Provide the [x, y] coordinate of the cell's center where the given text is located.  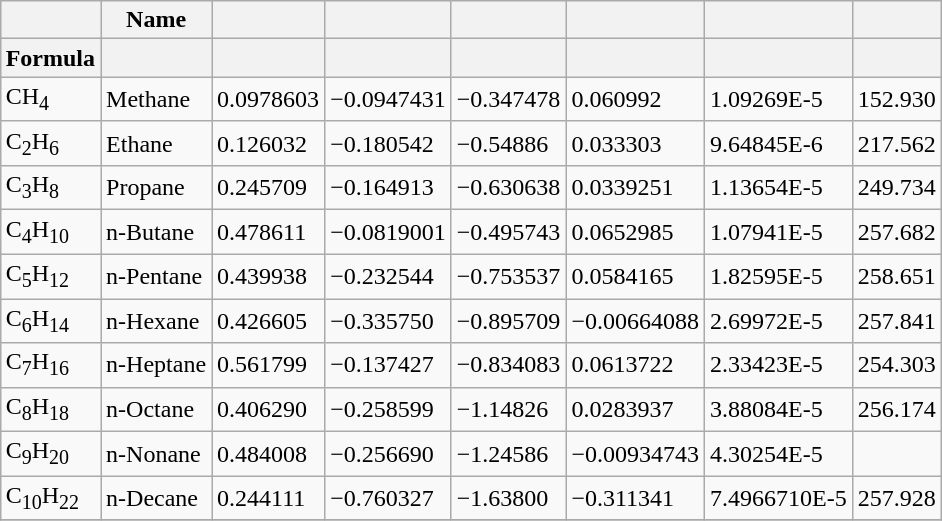
3.88084E-5 [778, 409]
0.561799 [268, 365]
Name [156, 20]
0.478611 [268, 232]
−0.335750 [388, 321]
257.841 [896, 321]
217.562 [896, 143]
1.07941E-5 [778, 232]
−0.00664088 [636, 321]
0.439938 [268, 276]
0.0584165 [636, 276]
−0.137427 [388, 365]
−1.24586 [508, 454]
−0.311341 [636, 498]
−0.630638 [508, 188]
C7H16 [50, 365]
−0.256690 [388, 454]
Propane [156, 188]
−0.753537 [508, 276]
0.484008 [268, 454]
n-Pentane [156, 276]
4.30254E-5 [778, 454]
Ethane [156, 143]
1.13654E-5 [778, 188]
n-Decane [156, 498]
CH4 [50, 99]
−1.63800 [508, 498]
1.82595E-5 [778, 276]
−0.54886 [508, 143]
C4H10 [50, 232]
257.928 [896, 498]
C10H22 [50, 498]
n-Nonane [156, 454]
9.64845E-6 [778, 143]
152.930 [896, 99]
−0.347478 [508, 99]
249.734 [896, 188]
Methane [156, 99]
−0.0819001 [388, 232]
0.244111 [268, 498]
−0.232544 [388, 276]
C3H8 [50, 188]
2.69972E-5 [778, 321]
256.174 [896, 409]
Formula [50, 58]
−0.0947431 [388, 99]
n-Butane [156, 232]
C9H20 [50, 454]
0.0652985 [636, 232]
−0.495743 [508, 232]
2.33423E-5 [778, 365]
0.0978603 [268, 99]
C2H6 [50, 143]
0.0339251 [636, 188]
0.0613722 [636, 365]
n-Octane [156, 409]
0.426605 [268, 321]
−0.180542 [388, 143]
7.4966710E-5 [778, 498]
−0.834083 [508, 365]
1.09269E-5 [778, 99]
C8H18 [50, 409]
−1.14826 [508, 409]
257.682 [896, 232]
0.126032 [268, 143]
258.651 [896, 276]
−0.00934743 [636, 454]
C5H12 [50, 276]
n-Hexane [156, 321]
0.0283937 [636, 409]
C6H14 [50, 321]
−0.258599 [388, 409]
0.060992 [636, 99]
0.245709 [268, 188]
−0.164913 [388, 188]
n-Heptane [156, 365]
0.033303 [636, 143]
0.406290 [268, 409]
−0.760327 [388, 498]
254.303 [896, 365]
−0.895709 [508, 321]
